Return (x, y) of the center of cell containing provided text 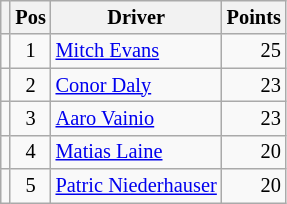
5 (30, 186)
1 (30, 51)
25 (254, 51)
Conor Daly (136, 85)
2 (30, 85)
Aaro Vainio (136, 118)
Patric Niederhauser (136, 186)
Mitch Evans (136, 51)
Driver (136, 17)
Points (254, 17)
Matias Laine (136, 152)
Pos (30, 17)
4 (30, 152)
3 (30, 118)
